Find where the given text appears and provide that cell's center as [X, Y] coordinate. 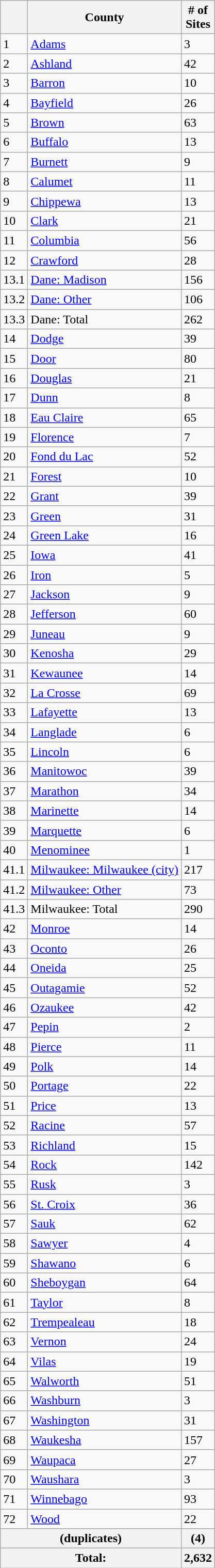
Green Lake [105, 535]
41.1 [14, 870]
Trempealeau [105, 1322]
13.2 [14, 300]
Bayfield [105, 103]
58 [14, 1244]
Chippewa [105, 201]
262 [198, 319]
50 [14, 1086]
Dane: Madison [105, 280]
48 [14, 1047]
Monroe [105, 929]
Iron [105, 575]
Juneau [105, 634]
Rusk [105, 1184]
Jackson [105, 595]
67 [14, 1420]
38 [14, 811]
Polk [105, 1066]
Outagamie [105, 988]
Langlade [105, 732]
Oconto [105, 949]
Iowa [105, 555]
49 [14, 1066]
Richland [105, 1145]
33 [14, 712]
37 [14, 791]
Forest [105, 476]
Ozaukee [105, 1007]
53 [14, 1145]
290 [198, 909]
Shawano [105, 1263]
44 [14, 968]
54 [14, 1165]
St. Croix [105, 1204]
Taylor [105, 1302]
142 [198, 1165]
13.1 [14, 280]
Oneida [105, 968]
Kenosha [105, 654]
73 [198, 889]
12 [14, 260]
Wood [105, 1518]
Manitowoc [105, 771]
Barron [105, 83]
Buffalo [105, 142]
157 [198, 1440]
Calumet [105, 181]
Eau Claire [105, 417]
41 [198, 555]
Washburn [105, 1401]
Washington [105, 1420]
Dodge [105, 339]
Clark [105, 221]
Fond du Lac [105, 457]
61 [14, 1302]
Ashland [105, 64]
41.3 [14, 909]
Florence [105, 437]
35 [14, 752]
Green [105, 516]
Sauk [105, 1224]
Vernon [105, 1342]
66 [14, 1401]
County [105, 18]
Lafayette [105, 712]
Dane: Total [105, 319]
Rock [105, 1165]
72 [14, 1518]
32 [14, 693]
Douglas [105, 378]
156 [198, 280]
17 [14, 398]
# ofSites [198, 18]
70 [14, 1479]
La Crosse [105, 693]
(duplicates) [91, 1539]
93 [198, 1499]
46 [14, 1007]
Grant [105, 496]
Burnett [105, 162]
Vilas [105, 1361]
Crawford [105, 260]
Waukesha [105, 1440]
Jefferson [105, 614]
Marinette [105, 811]
Columbia [105, 240]
Milwaukee: Other [105, 889]
Racine [105, 1125]
Marathon [105, 791]
80 [198, 359]
2,632 [198, 1558]
(4) [198, 1539]
Marquette [105, 830]
43 [14, 949]
Milwaukee: Milwaukee (city) [105, 870]
13.3 [14, 319]
30 [14, 654]
Waushara [105, 1479]
Sawyer [105, 1244]
Waupaca [105, 1460]
Pepin [105, 1027]
Lincoln [105, 752]
55 [14, 1184]
Milwaukee: Total [105, 909]
Dunn [105, 398]
23 [14, 516]
Price [105, 1106]
71 [14, 1499]
59 [14, 1263]
Menominee [105, 850]
Kewaunee [105, 673]
45 [14, 988]
Dane: Other [105, 300]
217 [198, 870]
41.2 [14, 889]
20 [14, 457]
Portage [105, 1086]
Total: [91, 1558]
Sheboygan [105, 1283]
68 [14, 1440]
40 [14, 850]
Brown [105, 122]
Adams [105, 44]
Door [105, 359]
Pierce [105, 1047]
47 [14, 1027]
Walworth [105, 1381]
Winnebago [105, 1499]
106 [198, 300]
